Find where the given text appears and provide that cell's center as [x, y] coordinate. 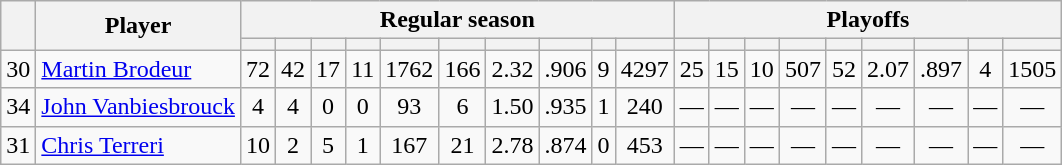
1762 [410, 69]
1.50 [512, 107]
30 [18, 69]
2.78 [512, 145]
11 [363, 69]
Player [138, 26]
1505 [1032, 69]
John Vanbiesbrouck [138, 107]
Regular season [457, 20]
52 [844, 69]
72 [258, 69]
25 [692, 69]
2.07 [888, 69]
31 [18, 145]
240 [644, 107]
42 [292, 69]
.935 [566, 107]
Martin Brodeur [138, 69]
17 [328, 69]
.874 [566, 145]
5 [328, 145]
21 [462, 145]
166 [462, 69]
.897 [942, 69]
2.32 [512, 69]
34 [18, 107]
93 [410, 107]
9 [604, 69]
453 [644, 145]
507 [802, 69]
Chris Terreri [138, 145]
4297 [644, 69]
15 [726, 69]
6 [462, 107]
.906 [566, 69]
2 [292, 145]
167 [410, 145]
Playoffs [868, 20]
